Scan for the cell matching the given text and deliver its [X, Y] coordinate at center. 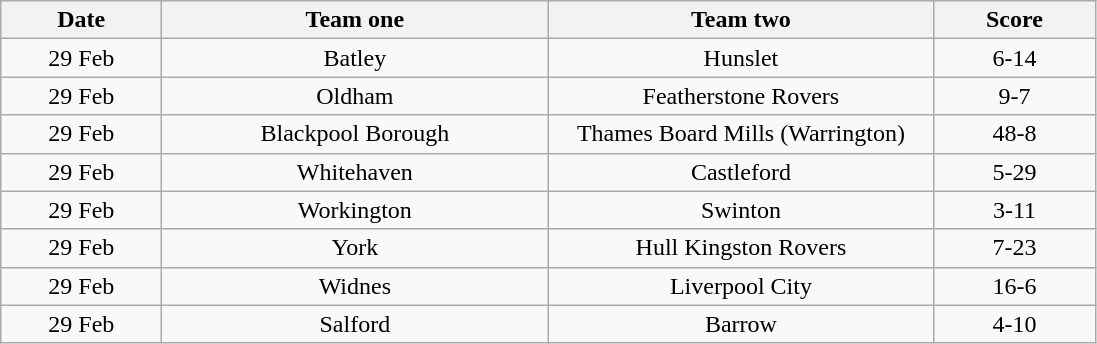
3-11 [1014, 210]
Featherstone Rovers [741, 96]
Liverpool City [741, 286]
Castleford [741, 172]
York [355, 248]
Barrow [741, 324]
Oldham [355, 96]
Batley [355, 58]
Swinton [741, 210]
6-14 [1014, 58]
Workington [355, 210]
Salford [355, 324]
Score [1014, 20]
48-8 [1014, 134]
Date [82, 20]
7-23 [1014, 248]
Hunslet [741, 58]
Team two [741, 20]
9-7 [1014, 96]
Widnes [355, 286]
Team one [355, 20]
Hull Kingston Rovers [741, 248]
16-6 [1014, 286]
Whitehaven [355, 172]
Thames Board Mills (Warrington) [741, 134]
5-29 [1014, 172]
4-10 [1014, 324]
Blackpool Borough [355, 134]
